From the cell containing the given text, extract its center point as (x, y) coordinate. 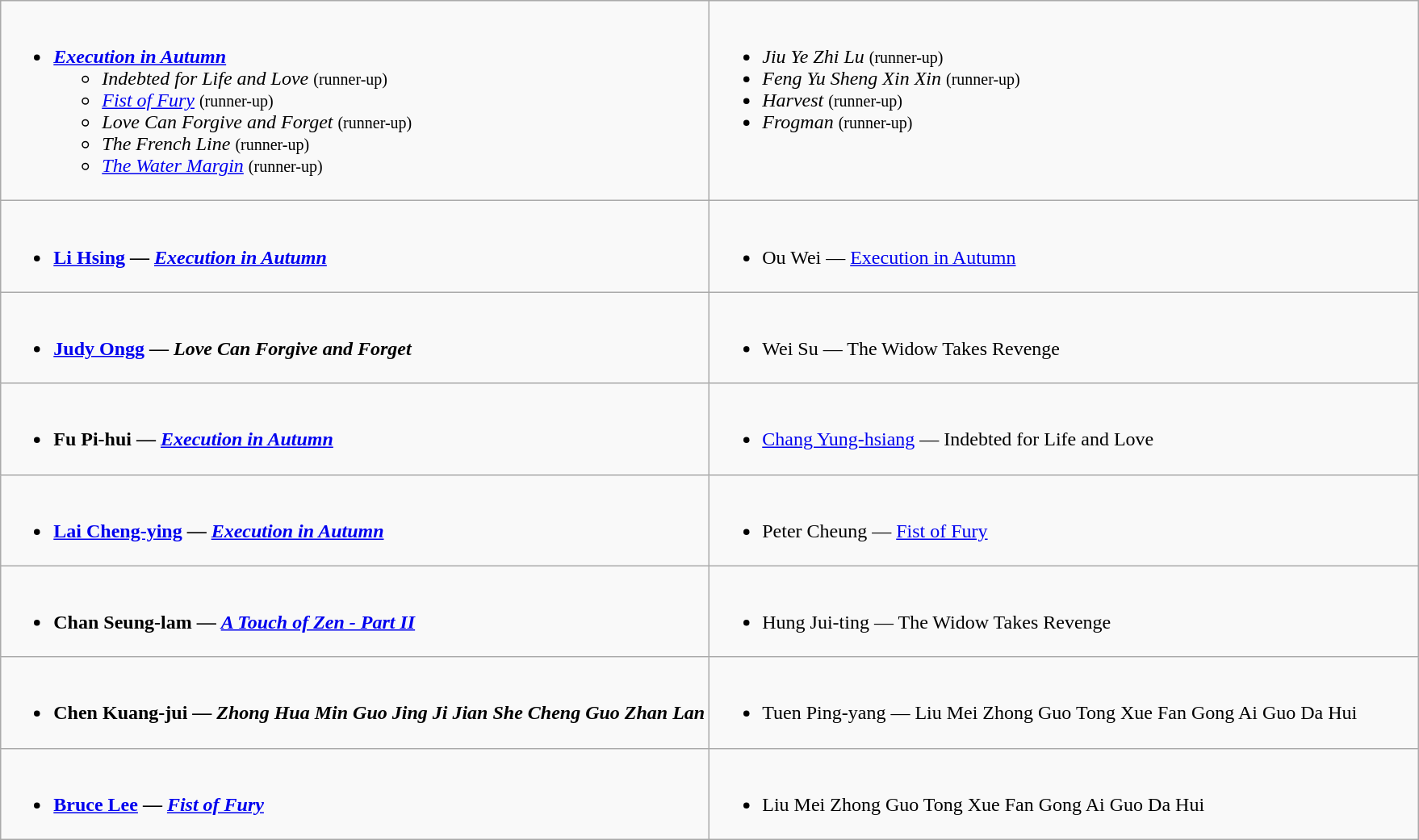
Judy Ongg — Love Can Forgive and Forget (355, 337)
Liu Mei Zhong Guo Tong Xue Fan Gong Ai Guo Da Hui (1064, 794)
Chan Seung-lam — A Touch of Zen - Part II (355, 612)
Jiu Ye Zhi Lu (runner-up)Feng Yu Sheng Xin Xin (runner-up)Harvest (runner-up)Frogman (runner-up) (1064, 101)
Tuen Ping-yang — Liu Mei Zhong Guo Tong Xue Fan Gong Ai Guo Da Hui (1064, 702)
Hung Jui-ting — The Widow Takes Revenge (1064, 612)
Wei Su — The Widow Takes Revenge (1064, 337)
Fu Pi-hui — Execution in Autumn (355, 429)
Peter Cheung — Fist of Fury (1064, 520)
Li Hsing — Execution in Autumn (355, 247)
Chang Yung-hsiang — Indebted for Life and Love (1064, 429)
Bruce Lee — Fist of Fury (355, 794)
Ou Wei — Execution in Autumn (1064, 247)
Chen Kuang-jui — Zhong Hua Min Guo Jing Ji Jian She Cheng Guo Zhan Lan (355, 702)
Lai Cheng-ying — Execution in Autumn (355, 520)
